Find where the given text appears and provide that cell's center as [x, y] coordinate. 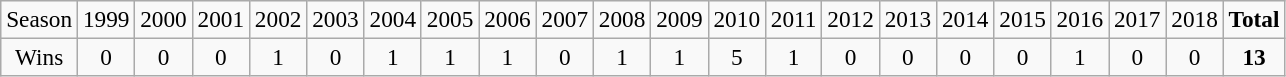
2008 [622, 19]
2016 [1080, 19]
2003 [336, 19]
Total [1254, 19]
2005 [450, 19]
2011 [793, 19]
Season [40, 19]
2006 [508, 19]
2010 [736, 19]
2002 [278, 19]
5 [736, 57]
2017 [1138, 19]
2012 [850, 19]
2009 [680, 19]
2014 [966, 19]
2018 [1194, 19]
2001 [220, 19]
2004 [392, 19]
2015 [1022, 19]
2007 [564, 19]
Wins [40, 57]
2000 [164, 19]
13 [1254, 57]
1999 [106, 19]
2013 [908, 19]
